Return [x, y] of the center of cell containing provided text 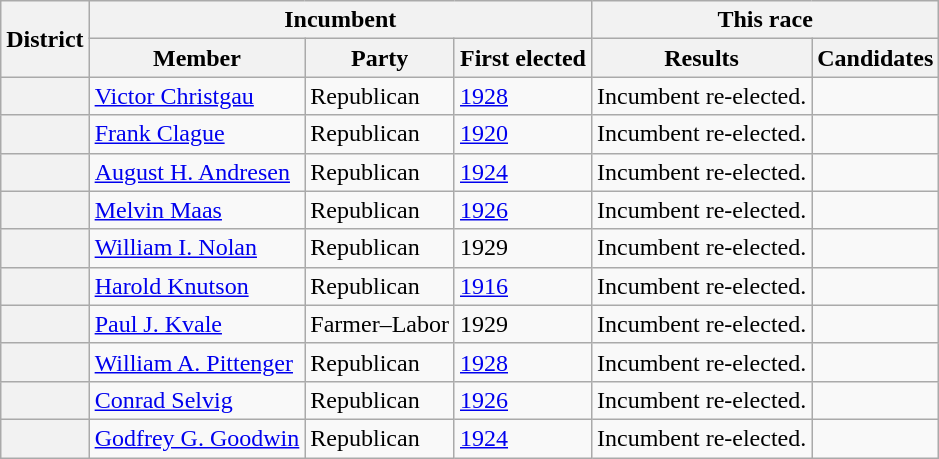
William I. Nolan [197, 248]
Paul J. Kvale [197, 324]
1920 [522, 134]
William A. Pittenger [197, 362]
August H. Andresen [197, 172]
First elected [522, 58]
1916 [522, 286]
Candidates [876, 58]
Conrad Selvig [197, 400]
Victor Christgau [197, 96]
Harold Knutson [197, 286]
Frank Clague [197, 134]
Incumbent [340, 20]
This race [764, 20]
Member [197, 58]
Godfrey G. Goodwin [197, 438]
Farmer–Labor [380, 324]
Melvin Maas [197, 210]
Results [701, 58]
Party [380, 58]
District [45, 39]
